Find where the given text appears and provide that cell's center as [X, Y] coordinate. 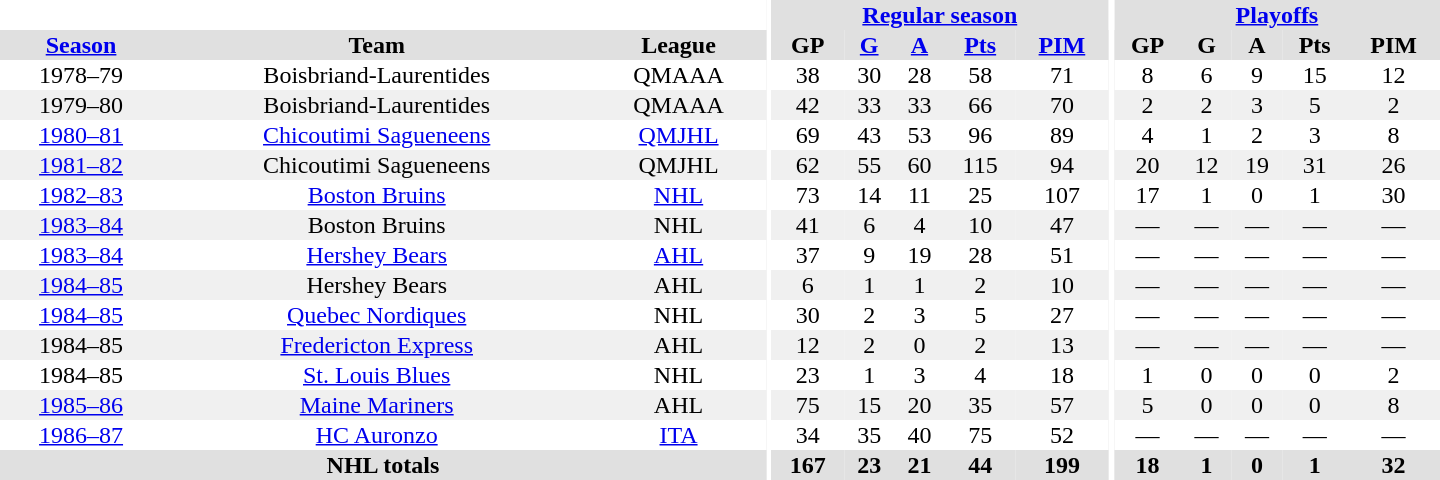
71 [1062, 75]
1982–83 [81, 195]
34 [808, 435]
HC Auronzo [376, 435]
60 [919, 165]
Season [81, 45]
57 [1062, 405]
96 [980, 135]
1985–86 [81, 405]
89 [1062, 135]
40 [919, 435]
44 [980, 465]
St. Louis Blues [376, 375]
58 [980, 75]
17 [1148, 195]
47 [1062, 225]
ITA [678, 435]
41 [808, 225]
League [678, 45]
94 [1062, 165]
115 [980, 165]
199 [1062, 465]
Maine Mariners [376, 405]
43 [869, 135]
70 [1062, 105]
38 [808, 75]
Regular season [940, 15]
52 [1062, 435]
32 [1394, 465]
1978–79 [81, 75]
Team [376, 45]
21 [919, 465]
37 [808, 255]
62 [808, 165]
26 [1394, 165]
1980–81 [81, 135]
25 [980, 195]
42 [808, 105]
Fredericton Express [376, 345]
Playoffs [1277, 15]
31 [1314, 165]
69 [808, 135]
14 [869, 195]
13 [1062, 345]
11 [919, 195]
51 [1062, 255]
1979–80 [81, 105]
NHL totals [383, 465]
107 [1062, 195]
27 [1062, 315]
55 [869, 165]
Quebec Nordiques [376, 315]
1981–82 [81, 165]
73 [808, 195]
66 [980, 105]
167 [808, 465]
53 [919, 135]
1986–87 [81, 435]
